Search for the cell housing the specified text and yield its (X, Y) center coordinate. 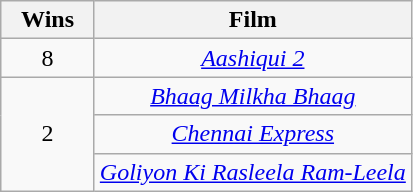
Wins (48, 20)
Bhaag Milkha Bhaag (252, 96)
Film (252, 20)
8 (48, 58)
2 (48, 134)
Chennai Express (252, 134)
Goliyon Ki Rasleela Ram-Leela (252, 172)
Aashiqui 2 (252, 58)
